Identify which cell holds the provided text, then report its (X, Y) central coordinate. 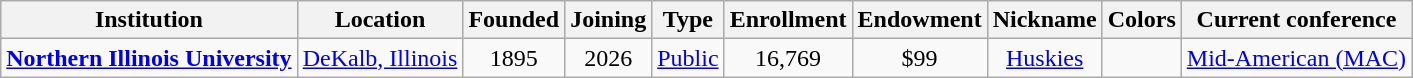
Nickname (1044, 20)
2026 (608, 58)
$99 (920, 58)
Northern Illinois University (149, 58)
Huskies (1044, 58)
Location (380, 20)
Current conference (1296, 20)
DeKalb, Illinois (380, 58)
Mid-American (MAC) (1296, 58)
Institution (149, 20)
Founded (514, 20)
16,769 (788, 58)
Colors (1142, 20)
Enrollment (788, 20)
Public (688, 58)
Joining (608, 20)
1895 (514, 58)
Type (688, 20)
Endowment (920, 20)
